Determine the (X, Y) coordinate at the center of the cell enclosing the given text.  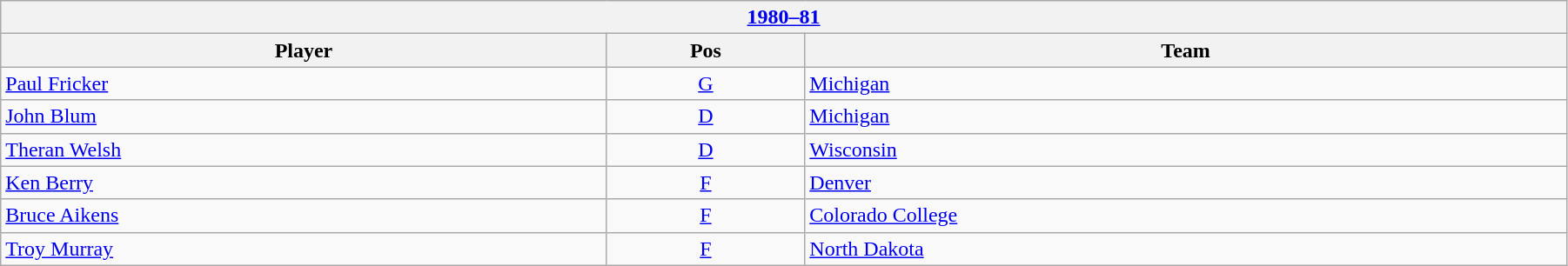
Denver (1186, 183)
Pos (706, 50)
G (706, 83)
Team (1186, 50)
Paul Fricker (304, 83)
Bruce Aikens (304, 216)
John Blum (304, 116)
Troy Murray (304, 249)
1980–81 (784, 17)
Wisconsin (1186, 150)
Colorado College (1186, 216)
Theran Welsh (304, 150)
Player (304, 50)
Ken Berry (304, 183)
North Dakota (1186, 249)
